Identify which cell holds the provided text, then report its (X, Y) central coordinate. 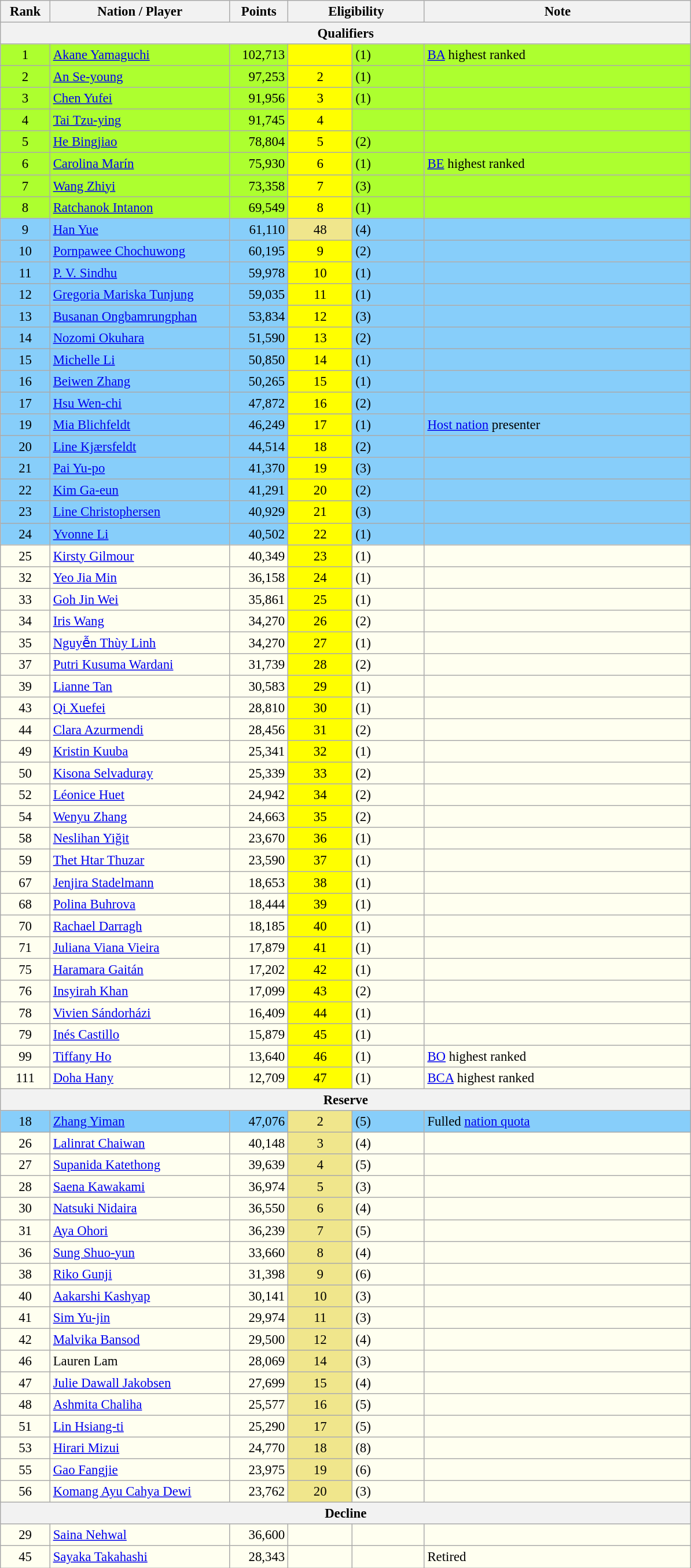
Akane Yamaguchi (140, 55)
102,713 (259, 55)
79 (25, 1035)
Saina Nehwal (140, 1535)
50,265 (259, 382)
Zhang Yiman (140, 1122)
Note (558, 12)
Nozomi Okuhara (140, 338)
Eligibility (356, 12)
53 (25, 1448)
Retired (558, 1557)
Qualifiers (346, 34)
Host nation presenter (558, 425)
28,456 (259, 730)
67 (25, 882)
Han Yue (140, 229)
P. V. Sindhu (140, 273)
Kim Ga-eun (140, 490)
52 (25, 795)
Kisona Selvaduray (140, 774)
(8) (388, 1448)
25,290 (259, 1427)
Malvika Bansod (140, 1339)
30,583 (259, 686)
Rachael Darragh (140, 926)
Haramara Gaitán (140, 969)
Aakarshi Kashyap (140, 1296)
23,975 (259, 1470)
16,409 (259, 1013)
99 (25, 1056)
59 (25, 860)
59,035 (259, 295)
Carolina Marín (140, 164)
39,639 (259, 1165)
40,502 (259, 534)
Thet Htar Thuzar (140, 860)
15,879 (259, 1035)
Lalinrat Chaiwan (140, 1144)
36,600 (259, 1535)
29,500 (259, 1339)
18,444 (259, 904)
Komang Ayu Cahya Dewi (140, 1492)
Riko Gunji (140, 1274)
Rank (25, 12)
28,069 (259, 1361)
18,185 (259, 926)
Pai Yu-po (140, 468)
44,514 (259, 447)
17,202 (259, 969)
36,158 (259, 577)
Juliana Viana Vieira (140, 947)
BE highest ranked (558, 164)
71 (25, 947)
53,834 (259, 316)
Jenjira Stadelmann (140, 882)
24,770 (259, 1448)
Lin Hsiang-ti (140, 1427)
31,739 (259, 665)
49 (25, 752)
Gao Fangjie (140, 1470)
91,956 (259, 98)
Julie Dawall Jakobsen (140, 1383)
Nguyễn Thùy Linh (140, 643)
28,343 (259, 1557)
70 (25, 926)
Tai Tzu-ying (140, 120)
Qi Xuefei (140, 708)
36,239 (259, 1230)
Sim Yu-jin (140, 1318)
73,358 (259, 186)
36,974 (259, 1187)
Goh Jin Wei (140, 599)
24,663 (259, 817)
25,577 (259, 1405)
He Bingjiao (140, 142)
36,550 (259, 1209)
Kristin Kuuba (140, 752)
78 (25, 1013)
Hirari Mizui (140, 1448)
60,195 (259, 251)
Reserve (346, 1100)
111 (25, 1078)
75 (25, 969)
BCA highest ranked (558, 1078)
75,930 (259, 164)
Vivien Sándorházi (140, 1013)
Sayaka Takahashi (140, 1557)
Léonice Huet (140, 795)
Gregoria Mariska Tunjung (140, 295)
Iris Wang (140, 621)
Nation / Player (140, 12)
61,110 (259, 229)
Decline (346, 1514)
51,590 (259, 338)
Sung Shuo-yun (140, 1252)
47,872 (259, 404)
91,745 (259, 120)
40,349 (259, 556)
Fulled nation quota (558, 1122)
1 (25, 55)
13,640 (259, 1056)
33,660 (259, 1252)
17,879 (259, 947)
56 (25, 1492)
54 (25, 817)
Line Christophersen (140, 512)
Beiwen Zhang (140, 382)
78,804 (259, 142)
Inés Castillo (140, 1035)
25,341 (259, 752)
35,861 (259, 599)
23,762 (259, 1492)
Wenyu Zhang (140, 817)
12,709 (259, 1078)
Michelle Li (140, 360)
46,249 (259, 425)
40,929 (259, 512)
Kirsty Gilmour (140, 556)
Supanida Katethong (140, 1165)
18,653 (259, 882)
Doha Hany (140, 1078)
Neslihan Yiğit (140, 839)
24,942 (259, 795)
Line Kjærsfeldt (140, 447)
Natsuki Nidaira (140, 1209)
47,076 (259, 1122)
Hsu Wen-chi (140, 404)
Chen Yufei (140, 98)
68 (25, 904)
17,099 (259, 991)
40,148 (259, 1144)
31,398 (259, 1274)
An Se-young (140, 77)
41,370 (259, 468)
30,141 (259, 1296)
25,339 (259, 774)
Tiffany Ho (140, 1056)
Yvonne Li (140, 534)
Saena Kawakami (140, 1187)
Pornpawee Chochuwong (140, 251)
Mia Blichfeldt (140, 425)
Wang Zhiyi (140, 186)
50 (25, 774)
Lauren Lam (140, 1361)
Aya Ohori (140, 1230)
28,810 (259, 708)
Busanan Ongbamrungphan (140, 316)
58 (25, 839)
69,549 (259, 207)
Yeo Jia Min (140, 577)
41,291 (259, 490)
29,974 (259, 1318)
51 (25, 1427)
27,699 (259, 1383)
76 (25, 991)
55 (25, 1470)
BO highest ranked (558, 1056)
Points (259, 12)
Polina Buhrova (140, 904)
Insyirah Khan (140, 991)
Putri Kusuma Wardani (140, 665)
Clara Azurmendi (140, 730)
59,978 (259, 273)
97,253 (259, 77)
Ratchanok Intanon (140, 207)
50,850 (259, 360)
23,670 (259, 839)
Lianne Tan (140, 686)
Ashmita Chaliha (140, 1405)
BA highest ranked (558, 55)
23,590 (259, 860)
